Determine the [x, y] coordinate at the center of the cell enclosing the given text.  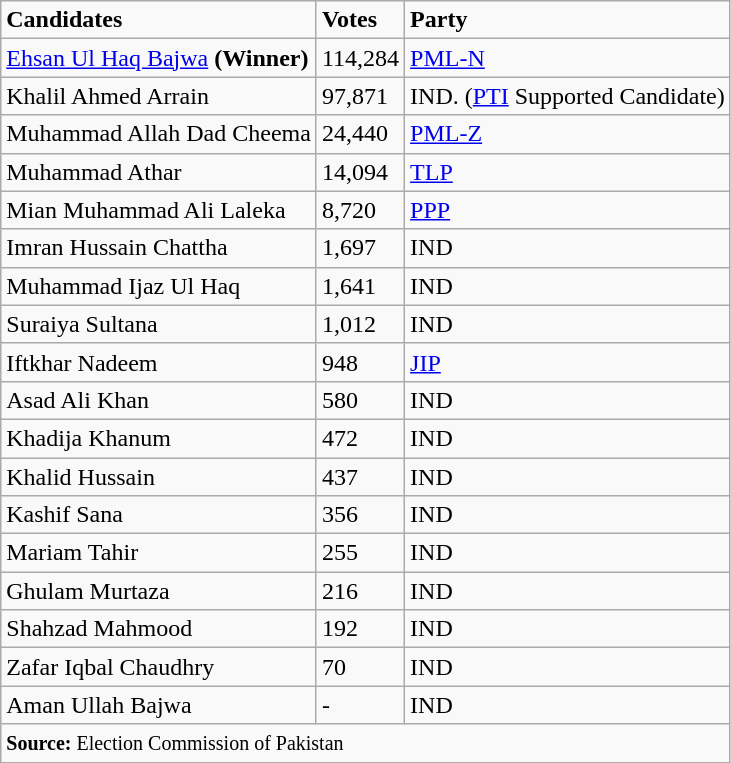
Ehsan Ul Haq Bajwa (Winner) [159, 58]
70 [360, 667]
PML-N [568, 58]
Muhammad Athar [159, 172]
Suraiya Sultana [159, 324]
Candidates [159, 20]
14,094 [360, 172]
356 [360, 515]
1,012 [360, 324]
114,284 [360, 58]
PPP [568, 210]
JIP [568, 362]
Muhammad Allah Dad Cheema [159, 134]
Shahzad Mahmood [159, 629]
472 [360, 438]
PML-Z [568, 134]
Aman Ullah Bajwa [159, 705]
TLP [568, 172]
- [360, 705]
Khalil Ahmed Arrain [159, 96]
97,871 [360, 96]
Votes [360, 20]
Imran Hussain Chattha [159, 248]
216 [360, 591]
Iftkhar Nadeem [159, 362]
437 [360, 477]
Muhammad Ijaz Ul Haq [159, 286]
Party [568, 20]
Zafar Iqbal Chaudhry [159, 667]
24,440 [360, 134]
Asad Ali Khan [159, 400]
8,720 [360, 210]
Mian Muhammad Ali Laleka [159, 210]
Khalid Hussain [159, 477]
192 [360, 629]
1,641 [360, 286]
948 [360, 362]
Source: Election Commission of Pakistan [366, 743]
Ghulam Murtaza [159, 591]
255 [360, 553]
1,697 [360, 248]
Mariam Tahir [159, 553]
Khadija Khanum [159, 438]
IND. (PTI Supported Candidate) [568, 96]
Kashif Sana [159, 515]
580 [360, 400]
